Locate the cell with the specified text and output its (X, Y) center coordinate. 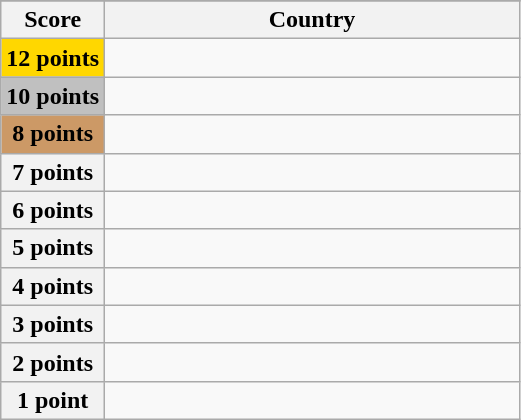
10 points (53, 96)
5 points (53, 248)
3 points (53, 324)
6 points (53, 210)
1 point (53, 400)
2 points (53, 362)
12 points (53, 58)
Score (53, 20)
Country (312, 20)
7 points (53, 172)
8 points (53, 134)
4 points (53, 286)
